Capture the cell that displays the provided text and extract its (X, Y) central coordinate. 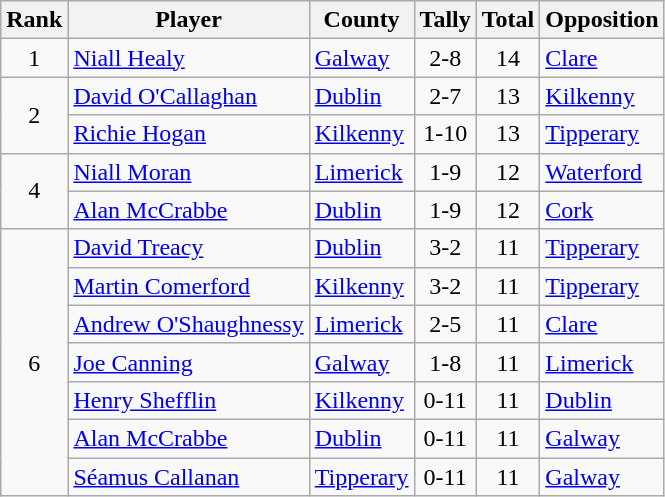
Niall Healy (188, 58)
6 (34, 362)
Player (188, 20)
Cork (602, 210)
2-8 (445, 58)
Total (508, 20)
Séamus Callanan (188, 477)
Opposition (602, 20)
David Treacy (188, 248)
2 (34, 115)
1-8 (445, 362)
Andrew O'Shaughnessy (188, 324)
Joe Canning (188, 362)
Waterford (602, 172)
Henry Shefflin (188, 400)
4 (34, 191)
2-5 (445, 324)
County (362, 20)
1-10 (445, 134)
2-7 (445, 96)
1 (34, 58)
14 (508, 58)
Richie Hogan (188, 134)
Martin Comerford (188, 286)
Rank (34, 20)
Niall Moran (188, 172)
Tally (445, 20)
David O'Callaghan (188, 96)
